Capture the cell that displays the provided text and extract its (X, Y) central coordinate. 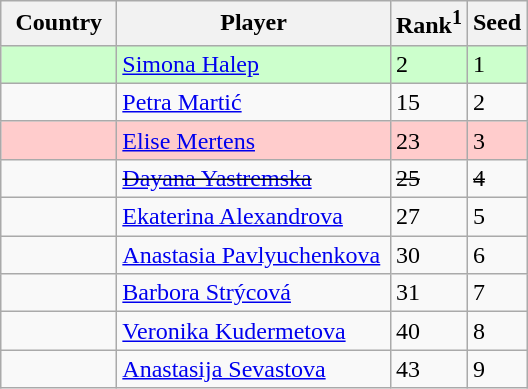
Elise Mertens (254, 140)
31 (428, 293)
Dayana Yastremska (254, 178)
4 (496, 178)
Rank1 (428, 24)
Ekaterina Alexandrova (254, 217)
7 (496, 293)
Barbora Strýcová (254, 293)
6 (496, 255)
8 (496, 331)
Country (59, 24)
1 (496, 64)
Veronika Kudermetova (254, 331)
5 (496, 217)
40 (428, 331)
3 (496, 140)
43 (428, 369)
Seed (496, 24)
Player (254, 24)
27 (428, 217)
Anastasija Sevastova (254, 369)
25 (428, 178)
23 (428, 140)
Anastasia Pavlyuchenkova (254, 255)
Petra Martić (254, 102)
Simona Halep (254, 64)
15 (428, 102)
9 (496, 369)
30 (428, 255)
